Capture the cell that displays the provided text and extract its (X, Y) central coordinate. 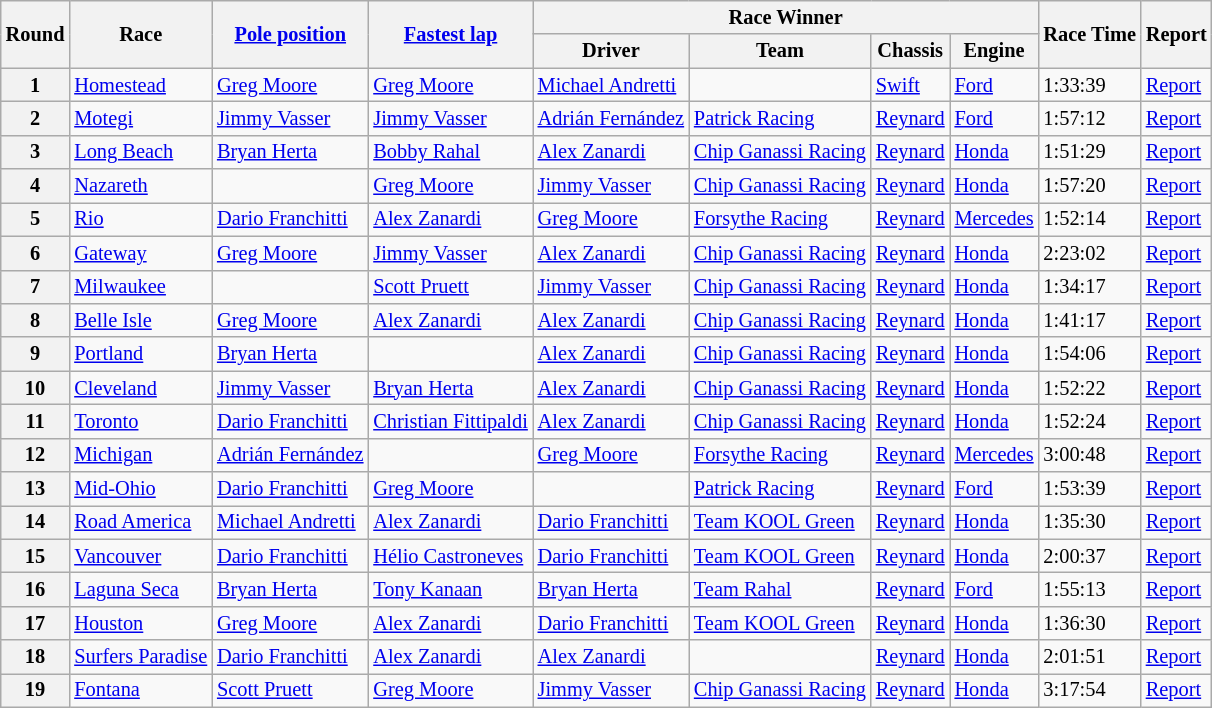
3:17:54 (1089, 690)
Swift (910, 85)
8 (36, 320)
Team (780, 51)
1:54:06 (1089, 354)
Nazareth (140, 186)
1:53:39 (1089, 489)
11 (36, 421)
1:52:14 (1089, 219)
18 (36, 657)
1 (36, 85)
1:57:20 (1089, 186)
Mid-Ohio (140, 489)
Tony Kanaan (450, 589)
Bobby Rahal (450, 152)
Chassis (910, 51)
2:01:51 (1089, 657)
Race Winner (786, 17)
9 (36, 354)
Hélio Castroneves (450, 556)
Race Time (1089, 34)
1:34:17 (1089, 287)
Fastest lap (450, 34)
6 (36, 253)
Vancouver (140, 556)
Rio (140, 219)
3:00:48 (1089, 455)
19 (36, 690)
Homestead (140, 85)
5 (36, 219)
4 (36, 186)
3 (36, 152)
17 (36, 623)
1:52:24 (1089, 421)
Pole position (290, 34)
2 (36, 118)
Surfers Paradise (140, 657)
Christian Fittipaldi (450, 421)
Milwaukee (140, 287)
Michigan (140, 455)
Team Rahal (780, 589)
Engine (994, 51)
2:23:02 (1089, 253)
Gateway (140, 253)
Long Beach (140, 152)
Driver (611, 51)
12 (36, 455)
1:36:30 (1089, 623)
1:41:17 (1089, 320)
2:00:37 (1089, 556)
Cleveland (140, 388)
Fontana (140, 690)
Belle Isle (140, 320)
13 (36, 489)
15 (36, 556)
Motegi (140, 118)
Houston (140, 623)
1:52:22 (1089, 388)
1:51:29 (1089, 152)
1:57:12 (1089, 118)
1:55:13 (1089, 589)
10 (36, 388)
14 (36, 522)
1:35:30 (1089, 522)
Race (140, 34)
Portland (140, 354)
1:33:39 (1089, 85)
Round (36, 34)
Toronto (140, 421)
Road America (140, 522)
7 (36, 287)
Laguna Seca (140, 589)
16 (36, 589)
